Locate the cell with the specified text and output its [X, Y] center coordinate. 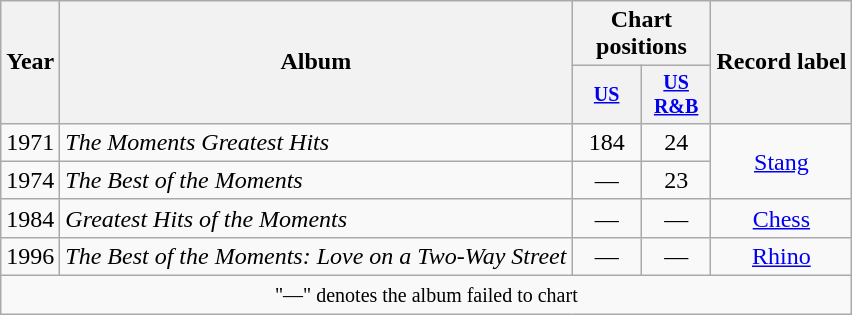
The Best of the Moments [316, 180]
1984 [30, 218]
Album [316, 62]
1996 [30, 256]
Record label [782, 62]
US R&B [676, 94]
184 [606, 142]
Chart positions [642, 34]
"—" denotes the album failed to chart [426, 295]
24 [676, 142]
Rhino [782, 256]
1971 [30, 142]
Chess [782, 218]
1974 [30, 180]
Year [30, 62]
The Moments Greatest Hits [316, 142]
The Best of the Moments: Love on a Two-Way Street [316, 256]
US [606, 94]
Greatest Hits of the Moments [316, 218]
Stang [782, 161]
23 [676, 180]
